Return [X, Y] of the center of cell containing provided text 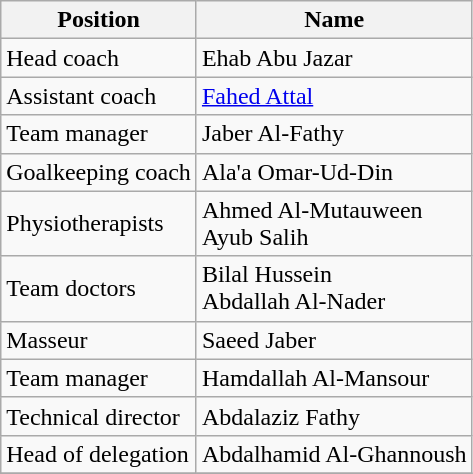
Name [334, 20]
Fahed Attal [334, 96]
Team doctors [99, 288]
Saeed Jaber [334, 340]
Head of delegation [99, 454]
Hamdallah Al-Mansour [334, 378]
Bilal Hussein Abdallah Al-Nader [334, 288]
Position [99, 20]
Technical director [99, 416]
Goalkeeping coach [99, 172]
Head coach [99, 58]
Physiotherapists [99, 224]
Abdalaziz Fathy [334, 416]
Jaber Al-Fathy [334, 134]
Masseur [99, 340]
Assistant coach [99, 96]
Ehab Abu Jazar [334, 58]
Ahmed Al-Mutauween Ayub Salih [334, 224]
Abdalhamid Al-Ghannoush [334, 454]
Ala'a Omar-Ud-Din [334, 172]
